Provide the [x, y] coordinate of the cell's center where the given text is located.  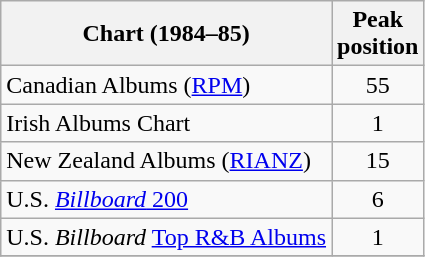
6 [378, 199]
Chart (1984–85) [166, 34]
Canadian Albums (RPM) [166, 85]
U.S. Billboard 200 [166, 199]
Peakposition [378, 34]
15 [378, 161]
New Zealand Albums (RIANZ) [166, 161]
55 [378, 85]
Irish Albums Chart [166, 123]
U.S. Billboard Top R&B Albums [166, 237]
